For the text-containing cell, return its midpoint in (X, Y) coordinate format. 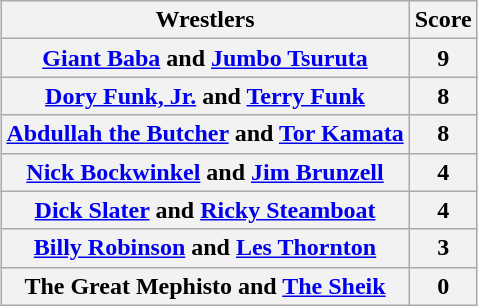
Wrestlers (205, 20)
Giant Baba and Jumbo Tsuruta (205, 58)
9 (443, 58)
Billy Robinson and Les Thornton (205, 248)
The Great Mephisto and The Sheik (205, 286)
Dick Slater and Ricky Steamboat (205, 210)
0 (443, 286)
Score (443, 20)
Nick Bockwinkel and Jim Brunzell (205, 172)
Dory Funk, Jr. and Terry Funk (205, 96)
3 (443, 248)
Abdullah the Butcher and Tor Kamata (205, 134)
